For the text-containing cell, return its midpoint in (X, Y) coordinate format. 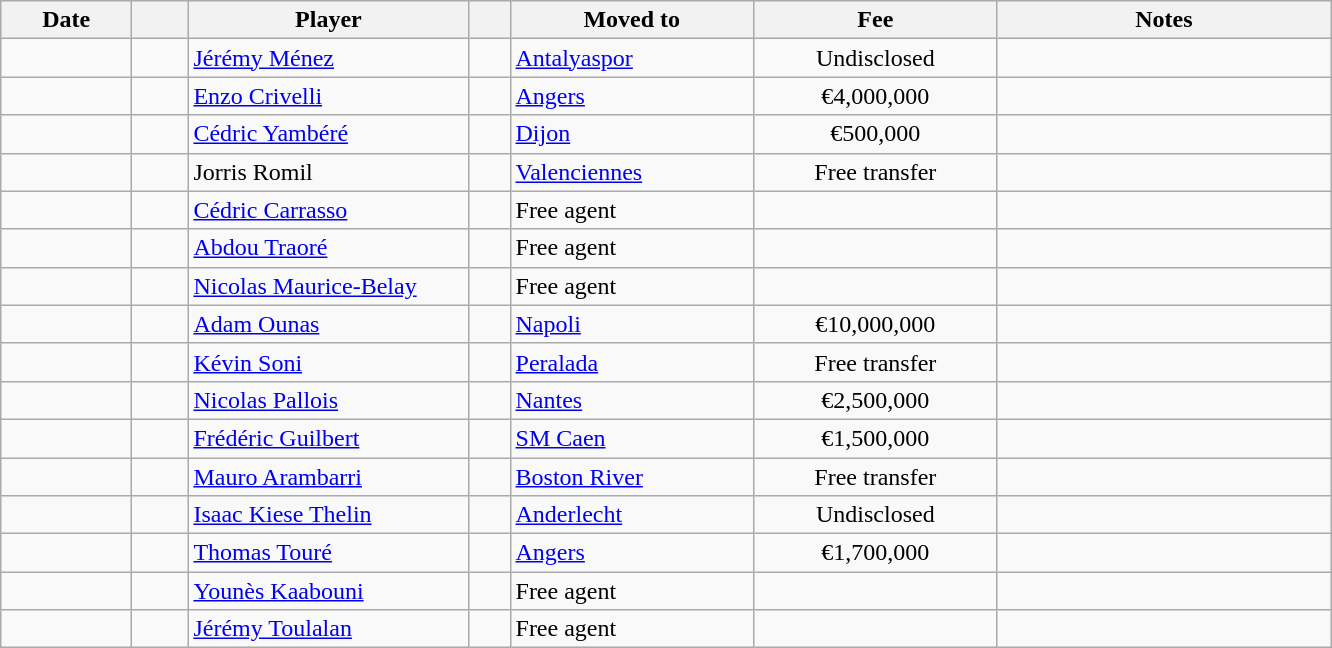
Peralada (632, 362)
Adam Ounas (328, 324)
€4,000,000 (876, 96)
Valenciennes (632, 172)
Player (328, 20)
€500,000 (876, 134)
Nicolas Maurice-Belay (328, 286)
€2,500,000 (876, 400)
Jérémy Ménez (328, 58)
Jorris Romil (328, 172)
Notes (1164, 20)
Jérémy Toulalan (328, 629)
Nicolas Pallois (328, 400)
SM Caen (632, 438)
Enzo Crivelli (328, 96)
Nantes (632, 400)
€1,500,000 (876, 438)
Abdou Traoré (328, 248)
Fee (876, 20)
Isaac Kiese Thelin (328, 515)
Younès Kaabouni (328, 591)
Moved to (632, 20)
Thomas Touré (328, 553)
Anderlecht (632, 515)
Date (66, 20)
Napoli (632, 324)
Frédéric Guilbert (328, 438)
Antalyaspor (632, 58)
€1,700,000 (876, 553)
Dijon (632, 134)
Cédric Yambéré (328, 134)
€10,000,000 (876, 324)
Mauro Arambarri (328, 477)
Kévin Soni (328, 362)
Boston River (632, 477)
Cédric Carrasso (328, 210)
